Locate the cell with the specified text and output its (x, y) center coordinate. 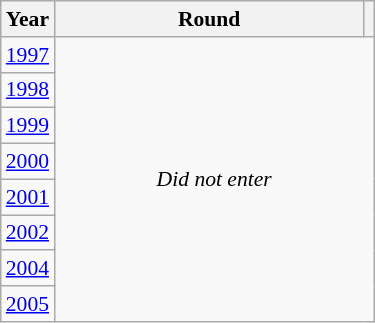
1997 (28, 55)
1998 (28, 90)
Did not enter (214, 180)
1999 (28, 126)
2001 (28, 197)
2004 (28, 269)
Year (28, 19)
2000 (28, 162)
2005 (28, 304)
Round (209, 19)
2002 (28, 233)
